From the cell containing the given text, extract its center point as [X, Y] coordinate. 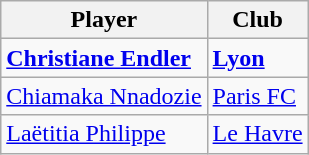
Player [104, 20]
Paris FC [258, 96]
Club [258, 20]
Christiane Endler [104, 58]
Chiamaka Nnadozie [104, 96]
Lyon [258, 58]
Laëtitia Philippe [104, 134]
Le Havre [258, 134]
